Locate the cell with the specified text and output its (x, y) center coordinate. 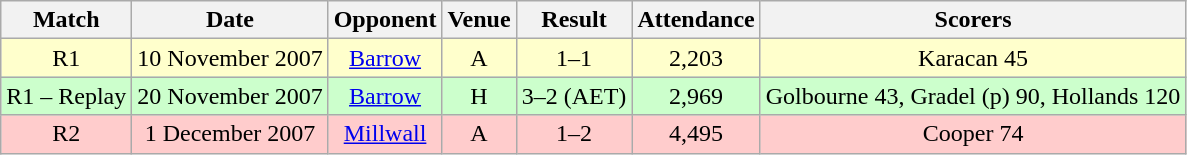
3–2 (AET) (574, 96)
Opponent (385, 20)
H (479, 96)
R1 – Replay (66, 96)
Date (230, 20)
Venue (479, 20)
Golbourne 43, Gradel (p) 90, Hollands 120 (973, 96)
Millwall (385, 134)
R2 (66, 134)
Scorers (973, 20)
1–1 (574, 58)
1–2 (574, 134)
Attendance (696, 20)
Match (66, 20)
20 November 2007 (230, 96)
10 November 2007 (230, 58)
4,495 (696, 134)
Cooper 74 (973, 134)
1 December 2007 (230, 134)
2,969 (696, 96)
R1 (66, 58)
2,203 (696, 58)
Karacan 45 (973, 58)
Result (574, 20)
